Determine the [x, y] coordinate at the center of the cell enclosing the given text.  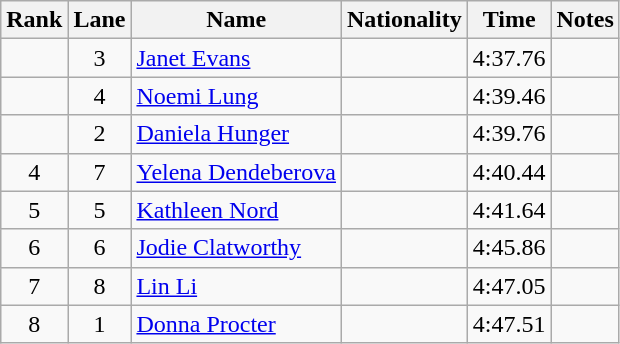
Name [236, 20]
4:41.64 [509, 210]
4:47.05 [509, 286]
1 [100, 324]
4:39.46 [509, 96]
3 [100, 58]
2 [100, 134]
Rank [34, 20]
Lin Li [236, 286]
Notes [585, 20]
Daniela Hunger [236, 134]
Kathleen Nord [236, 210]
Noemi Lung [236, 96]
4:47.51 [509, 324]
Time [509, 20]
Donna Procter [236, 324]
Janet Evans [236, 58]
Lane [100, 20]
4:45.86 [509, 248]
4:39.76 [509, 134]
Yelena Dendeberova [236, 172]
4:40.44 [509, 172]
Jodie Clatworthy [236, 248]
4:37.76 [509, 58]
Nationality [404, 20]
